From the cell containing the given text, extract its center point as [X, Y] coordinate. 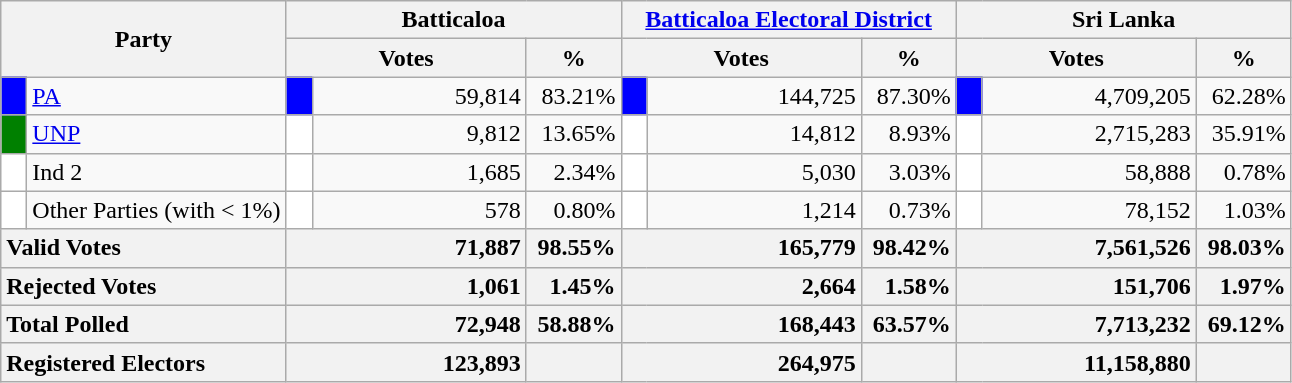
72,948 [406, 324]
2,715,283 [1089, 134]
78,152 [1089, 210]
1,685 [419, 172]
1.45% [574, 286]
4,709,205 [1089, 96]
1,061 [406, 286]
0.73% [908, 210]
Other Parties (with < 1%) [156, 210]
62.28% [1244, 96]
1.58% [908, 286]
165,779 [741, 248]
14,812 [754, 134]
2,664 [741, 286]
9,812 [419, 134]
58.88% [574, 324]
83.21% [574, 96]
98.03% [1244, 248]
98.42% [908, 248]
Registered Electors [144, 362]
98.55% [574, 248]
Ind 2 [156, 172]
59,814 [419, 96]
123,893 [406, 362]
35.91% [1244, 134]
87.30% [908, 96]
63.57% [908, 324]
264,975 [741, 362]
58,888 [1089, 172]
69.12% [1244, 324]
Total Polled [144, 324]
Party [144, 39]
11,158,880 [1076, 362]
7,561,526 [1076, 248]
1.03% [1244, 210]
UNP [156, 134]
8.93% [908, 134]
2.34% [574, 172]
13.65% [574, 134]
168,443 [741, 324]
5,030 [754, 172]
144,725 [754, 96]
3.03% [908, 172]
Valid Votes [144, 248]
Sri Lanka [1124, 20]
Batticaloa [454, 20]
0.78% [1244, 172]
1,214 [754, 210]
Rejected Votes [144, 286]
578 [419, 210]
PA [156, 96]
0.80% [574, 210]
Batticaloa Electoral District [788, 20]
7,713,232 [1076, 324]
1.97% [1244, 286]
71,887 [406, 248]
151,706 [1076, 286]
